For the text-containing cell, return its midpoint in [x, y] coordinate format. 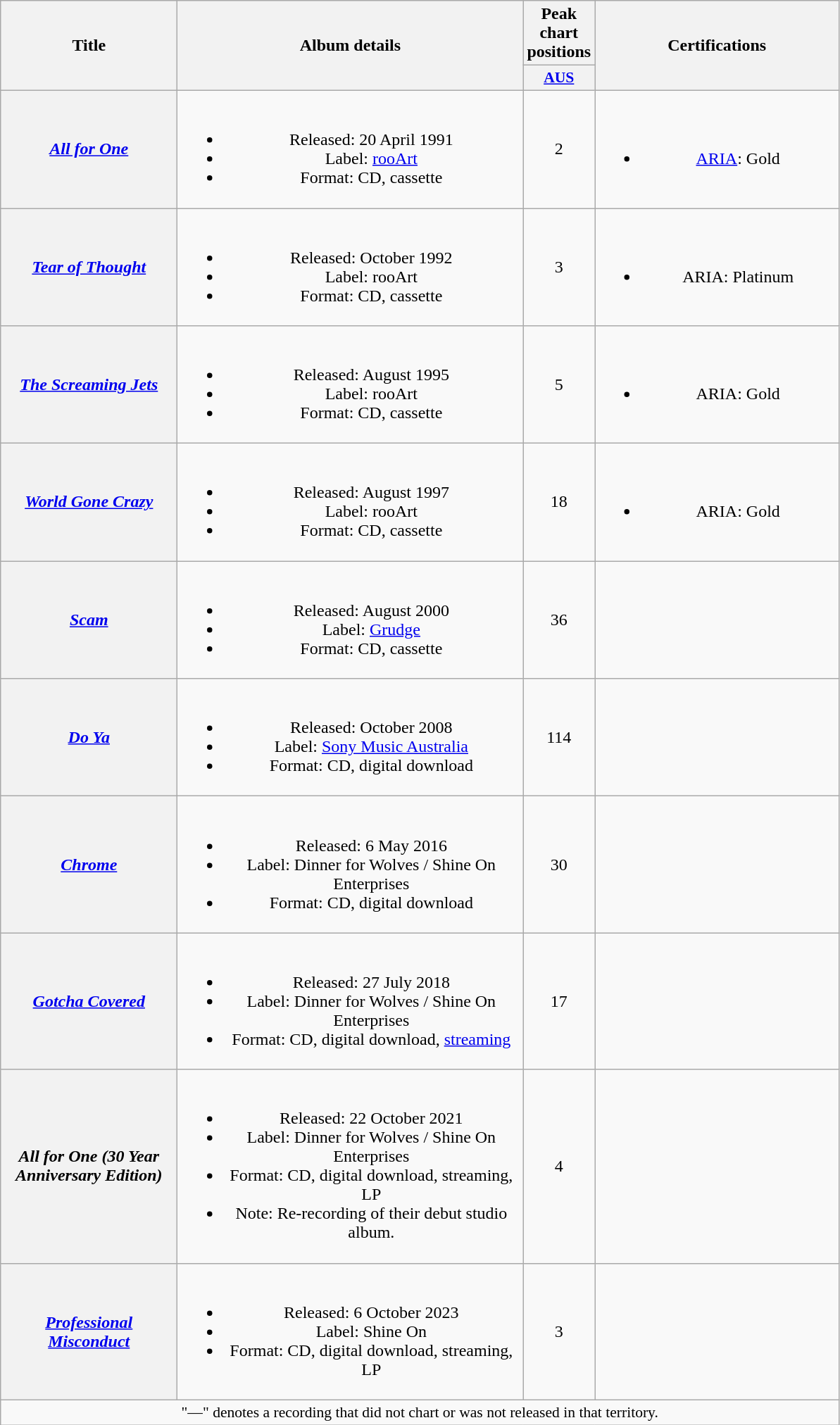
Released: October 2008Label: Sony Music AustraliaFormat: CD, digital download [351, 738]
ARIA: Platinum [717, 268]
Certifications [717, 46]
AUS [559, 78]
5 [559, 384]
18 [559, 503]
Album details [351, 46]
Do Ya [89, 738]
Gotcha Covered [89, 1001]
Released: 6 October 2023Label: Shine OnFormat: CD, digital download, streaming, LP [351, 1331]
The Screaming Jets [89, 384]
Released: August 1997Label: rooArtFormat: CD, cassette [351, 503]
4 [559, 1166]
World Gone Crazy [89, 503]
All for One [89, 149]
Released: August 2000Label: GrudgeFormat: CD, cassette [351, 620]
All for One (30 Year Anniversary Edition) [89, 1166]
Released: August 1995Label: rooArtFormat: CD, cassette [351, 384]
Tear of Thought [89, 268]
Released: 20 April 1991Label: rooArtFormat: CD, cassette [351, 149]
Title [89, 46]
Released: 6 May 2016Label: Dinner for Wolves / Shine On EnterprisesFormat: CD, digital download [351, 865]
Released: October 1992Label: rooArtFormat: CD, cassette [351, 268]
Peak chart positions [559, 33]
Released: 27 July 2018Label: Dinner for Wolves / Shine On EnterprisesFormat: CD, digital download, streaming [351, 1001]
114 [559, 738]
Professional Misconduct [89, 1331]
30 [559, 865]
2 [559, 149]
36 [559, 620]
"—" denotes a recording that did not chart or was not released in that territory. [420, 1412]
Scam [89, 620]
Chrome [89, 865]
17 [559, 1001]
